Find where the given text appears and provide that cell's center as [X, Y] coordinate. 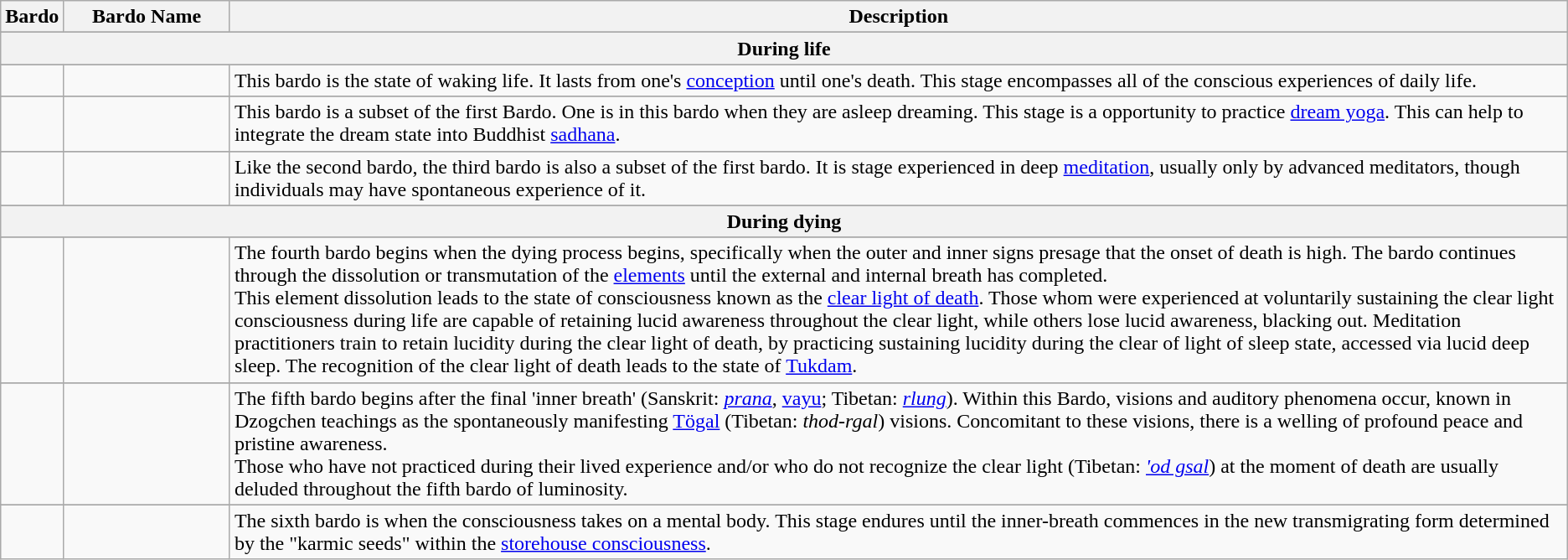
During life [784, 49]
Bardo [32, 17]
During dying [784, 221]
Description [898, 17]
Bardo Name [147, 17]
